Search for the cell housing the specified text and yield its (X, Y) center coordinate. 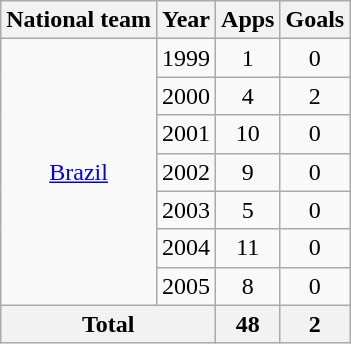
11 (248, 248)
1 (248, 58)
2005 (186, 286)
2002 (186, 172)
5 (248, 210)
2001 (186, 134)
8 (248, 286)
9 (248, 172)
Apps (248, 20)
4 (248, 96)
National team (79, 20)
2000 (186, 96)
10 (248, 134)
2004 (186, 248)
2003 (186, 210)
Goals (315, 20)
48 (248, 324)
Year (186, 20)
Brazil (79, 172)
Total (108, 324)
1999 (186, 58)
